Search for the cell housing the specified text and yield its [x, y] center coordinate. 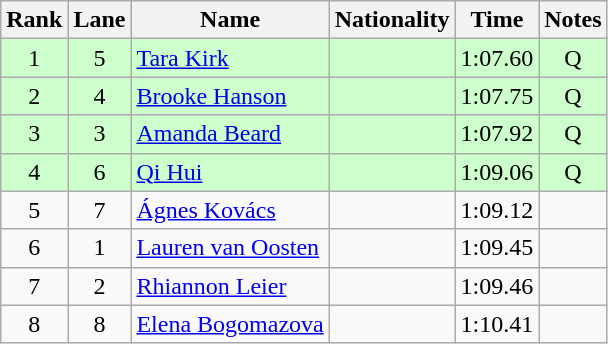
Notes [573, 20]
1:10.41 [497, 324]
Rhiannon Leier [230, 286]
Tara Kirk [230, 58]
1:07.92 [497, 134]
1:07.60 [497, 58]
1:09.45 [497, 248]
Nationality [392, 20]
Ágnes Kovács [230, 210]
1:09.12 [497, 210]
Brooke Hanson [230, 96]
1:09.06 [497, 172]
Lauren van Oosten [230, 248]
Amanda Beard [230, 134]
Time [497, 20]
Rank [34, 20]
1:07.75 [497, 96]
Lane [100, 20]
Name [230, 20]
1:09.46 [497, 286]
Qi Hui [230, 172]
Elena Bogomazova [230, 324]
